For the text-containing cell, return its midpoint in (X, Y) coordinate format. 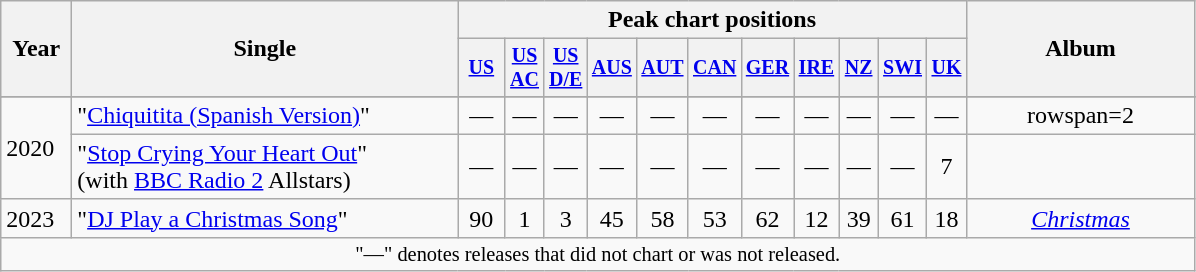
"Stop Crying Your Heart Out"(with BBC Radio 2 Allstars) (265, 166)
SWI (902, 68)
45 (612, 218)
IRE (816, 68)
"DJ Play a Christmas Song" (265, 218)
39 (858, 218)
AUS (612, 68)
rowspan=2 (1080, 115)
90 (482, 218)
1 (524, 218)
"Chiquitita (Spanish Version)" (265, 115)
2020 (36, 148)
2023 (36, 218)
3 (566, 218)
53 (714, 218)
AUT (663, 68)
Peak chart positions (712, 20)
Christmas (1080, 218)
Single (265, 49)
US D/E (566, 68)
58 (663, 218)
61 (902, 218)
US AC (524, 68)
US (482, 68)
GER (768, 68)
NZ (858, 68)
CAN (714, 68)
7 (946, 166)
12 (816, 218)
18 (946, 218)
UK (946, 68)
62 (768, 218)
Album (1080, 49)
"—" denotes releases that did not chart or was not released. (598, 254)
Year (36, 49)
